Identify which cell holds the provided text, then report its [X, Y] central coordinate. 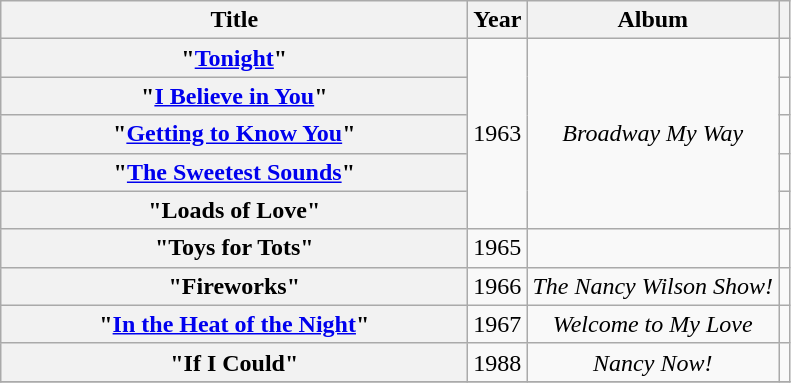
1963 [498, 134]
1966 [498, 286]
"In the Heat of the Night" [234, 324]
Nancy Now! [653, 362]
The Nancy Wilson Show! [653, 286]
Welcome to My Love [653, 324]
"The Sweetest Sounds" [234, 172]
"Loads of Love" [234, 210]
"Getting to Know You" [234, 134]
"Tonight" [234, 58]
"Fireworks" [234, 286]
Title [234, 20]
Year [498, 20]
1967 [498, 324]
"I Believe in You" [234, 96]
Broadway My Way [653, 134]
1988 [498, 362]
1965 [498, 248]
"If I Could" [234, 362]
Album [653, 20]
"Toys for Tots" [234, 248]
